Determine the (X, Y) coordinate at the center of the cell enclosing the given text.  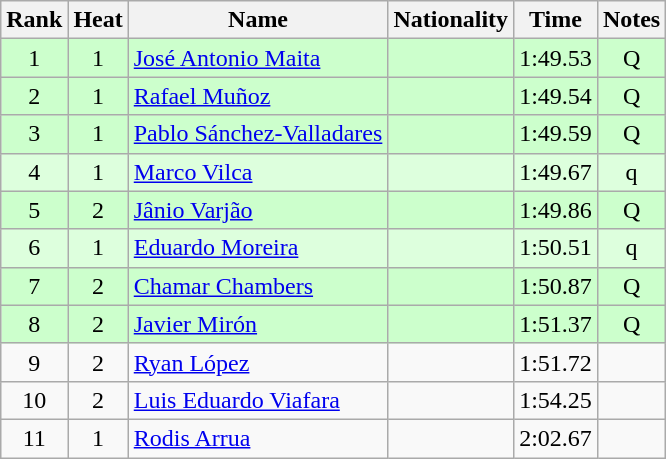
1:50.51 (556, 248)
Jânio Varjão (258, 210)
5 (34, 210)
1:54.25 (556, 400)
10 (34, 400)
11 (34, 438)
José Antonio Maita (258, 58)
1:49.67 (556, 172)
Javier Mirón (258, 324)
3 (34, 134)
1:51.72 (556, 362)
Rank (34, 20)
4 (34, 172)
6 (34, 248)
1:49.54 (556, 96)
Ryan López (258, 362)
1:50.87 (556, 286)
Nationality (451, 20)
Pablo Sánchez-Valladares (258, 134)
Chamar Chambers (258, 286)
Marco Vilca (258, 172)
Name (258, 20)
Rafael Muñoz (258, 96)
1:49.53 (556, 58)
1:51.37 (556, 324)
Eduardo Moreira (258, 248)
2:02.67 (556, 438)
1:49.59 (556, 134)
Rodis Arrua (258, 438)
Luis Eduardo Viafara (258, 400)
Heat (98, 20)
8 (34, 324)
Notes (631, 20)
Time (556, 20)
1:49.86 (556, 210)
7 (34, 286)
9 (34, 362)
